Provide the (x, y) coordinate of the cell's center where the given text is located.  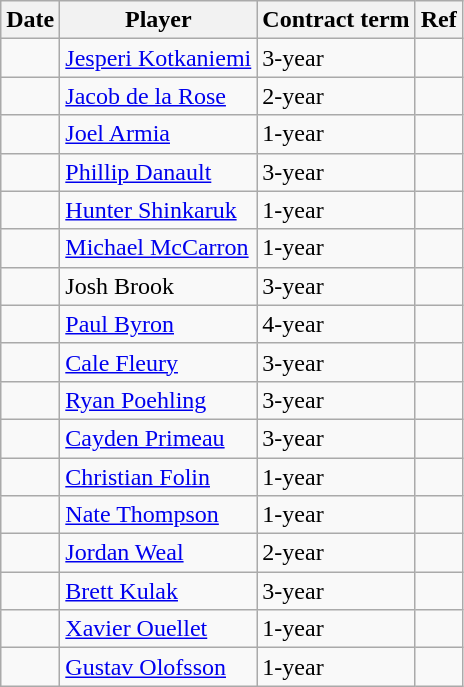
Cale Fleury (158, 362)
Phillip Danault (158, 172)
Nate Thompson (158, 515)
Date (30, 20)
Xavier Ouellet (158, 629)
Ref (438, 20)
Brett Kulak (158, 591)
Gustav Olofsson (158, 667)
Christian Folin (158, 477)
Paul Byron (158, 324)
Jordan Weal (158, 553)
Josh Brook (158, 286)
Player (158, 20)
Ryan Poehling (158, 400)
Jesperi Kotkaniemi (158, 58)
Michael McCarron (158, 248)
Contract term (336, 20)
Jacob de la Rose (158, 96)
Hunter Shinkaruk (158, 210)
Joel Armia (158, 134)
4-year (336, 324)
Cayden Primeau (158, 438)
